Provide the (x, y) coordinate of the cell's center where the given text is located.  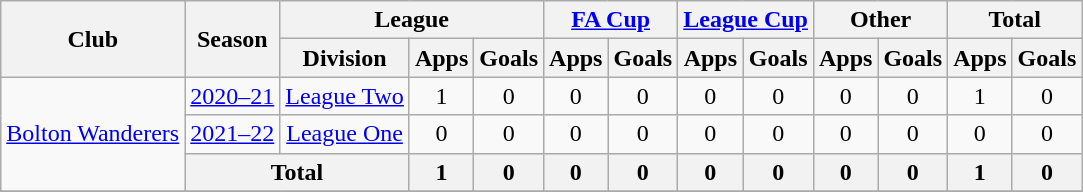
Club (93, 39)
League Cup (746, 20)
League Two (345, 96)
Other (880, 20)
Bolton Wanderers (93, 134)
League One (345, 134)
Division (345, 58)
Season (232, 39)
League (412, 20)
2020–21 (232, 96)
FA Cup (611, 20)
2021–22 (232, 134)
